Capture the cell that displays the provided text and extract its (X, Y) central coordinate. 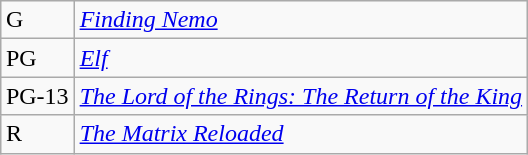
The Matrix Reloaded (300, 134)
G (37, 20)
Finding Nemo (300, 20)
Elf (300, 58)
PG-13 (37, 96)
The Lord of the Rings: The Return of the King (300, 96)
PG (37, 58)
R (37, 134)
